Capture the cell that displays the provided text and extract its [X, Y] central coordinate. 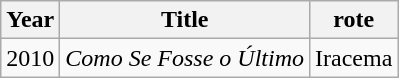
Title [185, 20]
Como Se Fosse o Último [185, 58]
Year [30, 20]
Iracema [354, 58]
rote [354, 20]
2010 [30, 58]
